Identify which cell holds the provided text, then report its [X, Y] central coordinate. 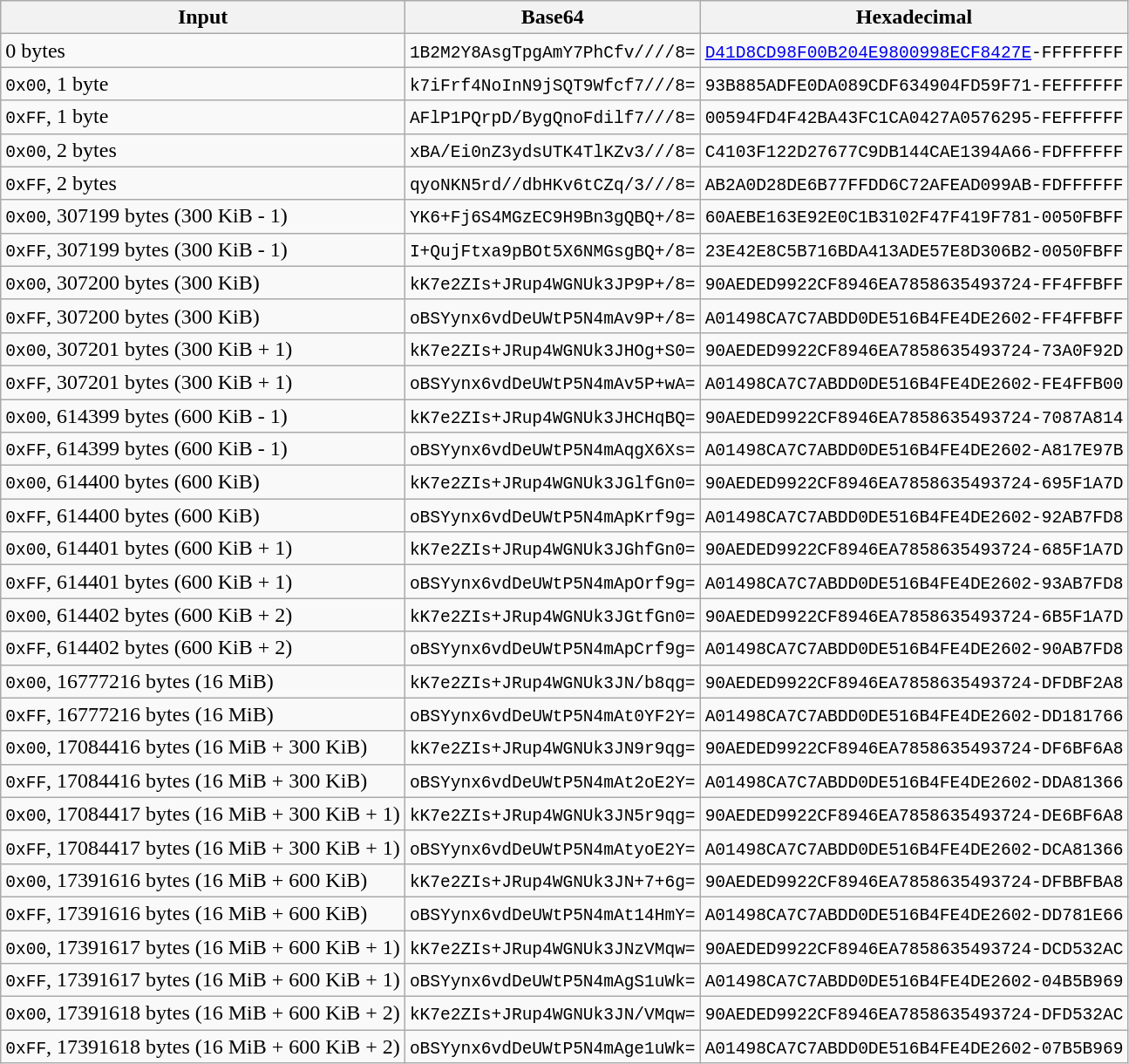
90AEDED9922CF8946EA7858635493724-685F1A7D [914, 549]
90AEDED9922CF8946EA7858635493724-DE6BF6A8 [914, 814]
1B2M2Y8AsgTpgAmY7PhCfv////8= [553, 51]
0x00, 17391618 bytes (16 MiB + 600 KiB + 2) [203, 1013]
oBSYynx6vdDeUWtP5N4mAt2oE2Y= [553, 781]
0xFF, 17084416 bytes (16 MiB + 300 KiB) [203, 781]
A01498CA7C7ABDD0DE516B4FE4DE2602-93AB7FD8 [914, 582]
0xFF, 307201 bytes (300 KiB + 1) [203, 382]
A01498CA7C7ABDD0DE516B4FE4DE2602-DD181766 [914, 714]
0xFF, 614400 bytes (600 KiB) [203, 515]
Input [203, 17]
A01498CA7C7ABDD0DE516B4FE4DE2602-DDA81366 [914, 781]
A01498CA7C7ABDD0DE516B4FE4DE2602-07B5B969 [914, 1047]
oBSYynx6vdDeUWtP5N4mAtyoE2Y= [553, 847]
kK7e2ZIs+JRup4WGNUk3JNzVMqw= [553, 946]
D41D8CD98F00B204E9800998ECF8427E-FFFFFFFF [914, 51]
90AEDED9922CF8946EA7858635493724-DFDBF2A8 [914, 681]
0xFF, 614402 bytes (600 KiB + 2) [203, 648]
0xFF, 17391617 bytes (16 MiB + 600 KiB + 1) [203, 980]
k7iFrf4NoInN9jSQT9Wfcf7///8= [553, 84]
kK7e2ZIs+JRup4WGNUk3JN5r9qg= [553, 814]
AFlP1PQrpD/BygQnoFdilf7///8= [553, 117]
oBSYynx6vdDeUWtP5N4mAge1uWk= [553, 1047]
90AEDED9922CF8946EA7858635493724-7087A814 [914, 416]
oBSYynx6vdDeUWtP5N4mApOrf9g= [553, 582]
kK7e2ZIs+JRup4WGNUk3JP9P+/8= [553, 283]
90AEDED9922CF8946EA7858635493724-FF4FFBFF [914, 283]
0x00, 2 bytes [203, 150]
xBA/Ei0nZ3ydsUTK4TlKZv3///8= [553, 150]
AB2A0D28DE6B77FFDD6C72AFEAD099AB-FDFFFFFF [914, 183]
YK6+Fj6S4MGzEC9H9Bn3gQBQ+/8= [553, 216]
kK7e2ZIs+JRup4WGNUk3JN/VMqw= [553, 1013]
90AEDED9922CF8946EA7858635493724-DFD532AC [914, 1013]
0x00, 614400 bytes (600 KiB) [203, 482]
0x00, 16777216 bytes (16 MiB) [203, 681]
A01498CA7C7ABDD0DE516B4FE4DE2602-FE4FFB00 [914, 382]
kK7e2ZIs+JRup4WGNUk3JN9r9qg= [553, 747]
0xFF, 614401 bytes (600 KiB + 1) [203, 582]
0x00, 17391617 bytes (16 MiB + 600 KiB + 1) [203, 946]
0x00, 614399 bytes (600 KiB - 1) [203, 416]
90AEDED9922CF8946EA7858635493724-DF6BF6A8 [914, 747]
0x00, 17084416 bytes (16 MiB + 300 KiB) [203, 747]
0xFF, 307200 bytes (300 KiB) [203, 316]
0 bytes [203, 51]
0x00, 307200 bytes (300 KiB) [203, 283]
Base64 [553, 17]
A01498CA7C7ABDD0DE516B4FE4DE2602-FF4FFBFF [914, 316]
Hexadecimal [914, 17]
0xFF, 17391616 bytes (16 MiB + 600 KiB) [203, 913]
kK7e2ZIs+JRup4WGNUk3JN+7+6g= [553, 880]
oBSYynx6vdDeUWtP5N4mAqgX6Xs= [553, 449]
0xFF, 2 bytes [203, 183]
23E42E8C5B716BDA413ADE57E8D306B2-0050FBFF [914, 249]
oBSYynx6vdDeUWtP5N4mApCrf9g= [553, 648]
0x00, 307201 bytes (300 KiB + 1) [203, 349]
oBSYynx6vdDeUWtP5N4mAt14HmY= [553, 913]
0xFF, 307199 bytes (300 KiB - 1) [203, 249]
90AEDED9922CF8946EA7858635493724-DFBBFBA8 [914, 880]
oBSYynx6vdDeUWtP5N4mAt0YF2Y= [553, 714]
90AEDED9922CF8946EA7858635493724-6B5F1A7D [914, 615]
0xFF, 17084417 bytes (16 MiB + 300 KiB + 1) [203, 847]
0x00, 17084417 bytes (16 MiB + 300 KiB + 1) [203, 814]
I+QujFtxa9pBOt5X6NMGsgBQ+/8= [553, 249]
90AEDED9922CF8946EA7858635493724-695F1A7D [914, 482]
oBSYynx6vdDeUWtP5N4mAv9P+/8= [553, 316]
oBSYynx6vdDeUWtP5N4mAgS1uWk= [553, 980]
0x00, 614401 bytes (600 KiB + 1) [203, 549]
90AEDED9922CF8946EA7858635493724-73A0F92D [914, 349]
00594FD4F42BA43FC1CA0427A0576295-FEFFFFFF [914, 117]
kK7e2ZIs+JRup4WGNUk3JHOg+S0= [553, 349]
oBSYynx6vdDeUWtP5N4mApKrf9g= [553, 515]
0x00, 1 byte [203, 84]
93B885ADFE0DA089CDF634904FD59F71-FEFFFFFF [914, 84]
kK7e2ZIs+JRup4WGNUk3JN/b8qg= [553, 681]
A01498CA7C7ABDD0DE516B4FE4DE2602-A817E97B [914, 449]
A01498CA7C7ABDD0DE516B4FE4DE2602-90AB7FD8 [914, 648]
A01498CA7C7ABDD0DE516B4FE4DE2602-92AB7FD8 [914, 515]
0x00, 307199 bytes (300 KiB - 1) [203, 216]
kK7e2ZIs+JRup4WGNUk3JHCHqBQ= [553, 416]
0x00, 614402 bytes (600 KiB + 2) [203, 615]
0xFF, 1 byte [203, 117]
kK7e2ZIs+JRup4WGNUk3JGtfGn0= [553, 615]
oBSYynx6vdDeUWtP5N4mAv5P+wA= [553, 382]
kK7e2ZIs+JRup4WGNUk3JGhfGn0= [553, 549]
A01498CA7C7ABDD0DE516B4FE4DE2602-DCA81366 [914, 847]
90AEDED9922CF8946EA7858635493724-DCD532AC [914, 946]
A01498CA7C7ABDD0DE516B4FE4DE2602-DD781E66 [914, 913]
qyoNKN5rd//dbHKv6tCZq/3///8= [553, 183]
C4103F122D27677C9DB144CAE1394A66-FDFFFFFF [914, 150]
A01498CA7C7ABDD0DE516B4FE4DE2602-04B5B969 [914, 980]
0xFF, 614399 bytes (600 KiB - 1) [203, 449]
60AEBE163E92E0C1B3102F47F419F781-0050FBFF [914, 216]
0x00, 17391616 bytes (16 MiB + 600 KiB) [203, 880]
kK7e2ZIs+JRup4WGNUk3JGlfGn0= [553, 482]
0xFF, 17391618 bytes (16 MiB + 600 KiB + 2) [203, 1047]
0xFF, 16777216 bytes (16 MiB) [203, 714]
